Return [x, y] of the center of cell containing provided text 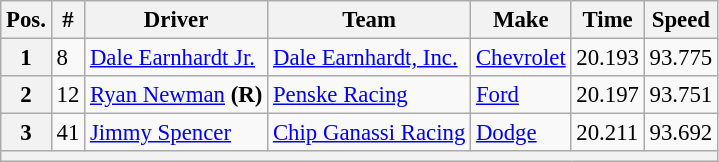
93.751 [680, 95]
Time [608, 20]
Dale Earnhardt, Inc. [370, 58]
Chip Ganassi Racing [370, 133]
20.197 [608, 95]
Dodge [521, 133]
41 [68, 133]
3 [26, 133]
20.211 [608, 133]
Team [370, 20]
Make [521, 20]
Driver [176, 20]
Speed [680, 20]
Dale Earnhardt Jr. [176, 58]
Jimmy Spencer [176, 133]
93.692 [680, 133]
Ryan Newman (R) [176, 95]
2 [26, 95]
93.775 [680, 58]
Penske Racing [370, 95]
# [68, 20]
Chevrolet [521, 58]
Pos. [26, 20]
20.193 [608, 58]
8 [68, 58]
Ford [521, 95]
1 [26, 58]
12 [68, 95]
